Extract the (X, Y) coordinate from the center of the cell holding the provided text.  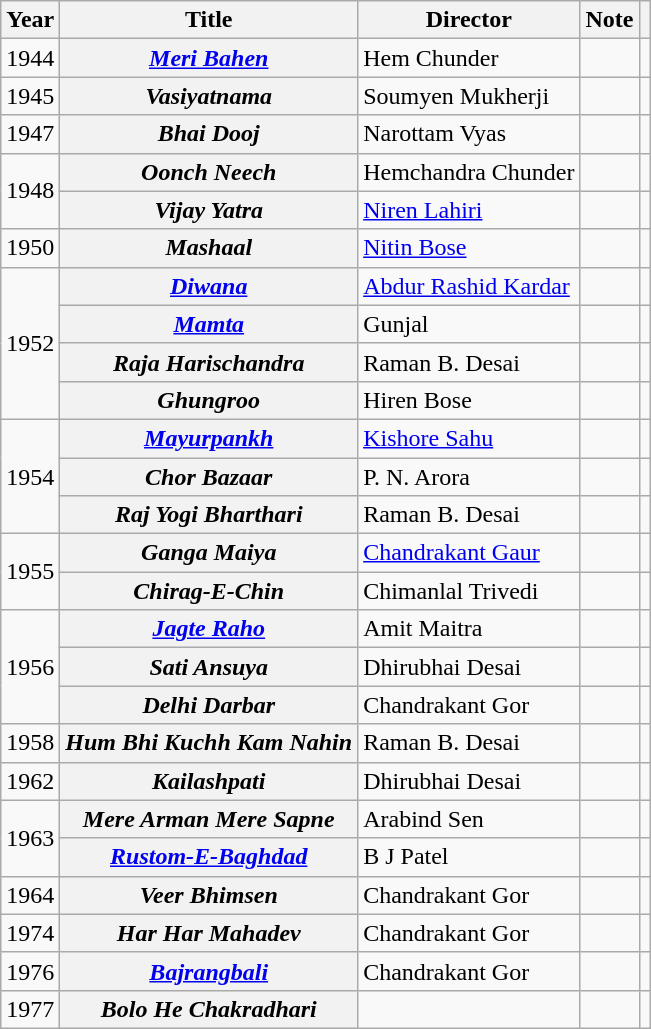
Amit Maitra (469, 629)
Hem Chunder (469, 58)
Bhai Dooj (209, 134)
Mashaal (209, 248)
1963 (30, 838)
Sati Ansuya (209, 667)
Rustom-E-Baghdad (209, 857)
1974 (30, 933)
Chimanlal Trivedi (469, 591)
1962 (30, 781)
Bolo He Chakradhari (209, 1009)
1976 (30, 971)
Abdur Rashid Kardar (469, 286)
Delhi Darbar (209, 705)
Note (610, 20)
Hemchandra Chunder (469, 172)
Chor Bazaar (209, 477)
Vasiyatnama (209, 96)
Mayurpankh (209, 438)
Niren Lahiri (469, 210)
Raj Yogi Bharthari (209, 515)
1947 (30, 134)
Mere Arman Mere Sapne (209, 819)
Director (469, 20)
Jagte Raho (209, 629)
Oonch Neech (209, 172)
Har Har Mahadev (209, 933)
1945 (30, 96)
1944 (30, 58)
Soumyen Mukherji (469, 96)
Kishore Sahu (469, 438)
Chandrakant Gaur (469, 553)
1955 (30, 572)
Ghungroo (209, 400)
Raja Harischandra (209, 362)
Arabind Sen (469, 819)
Title (209, 20)
Kailashpati (209, 781)
B J Patel (469, 857)
Meri Bahen (209, 58)
Narottam Vyas (469, 134)
1948 (30, 191)
1958 (30, 743)
P. N. Arora (469, 477)
1950 (30, 248)
1956 (30, 667)
Chirag-E-Chin (209, 591)
Hiren Bose (469, 400)
Nitin Bose (469, 248)
1954 (30, 476)
Veer Bhimsen (209, 895)
Bajrangbali (209, 971)
Mamta (209, 324)
1964 (30, 895)
1977 (30, 1009)
Ganga Maiya (209, 553)
Gunjal (469, 324)
Diwana (209, 286)
Hum Bhi Kuchh Kam Nahin (209, 743)
1952 (30, 343)
Year (30, 20)
Vijay Yatra (209, 210)
